Extract the (X, Y) coordinate from the center of the cell holding the provided text.  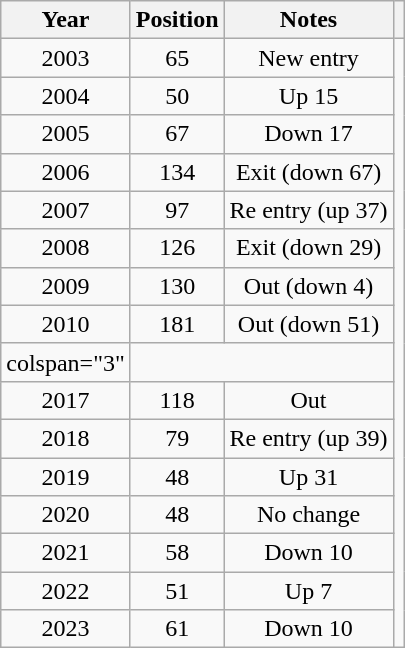
51 (177, 591)
Down 17 (308, 134)
Out (down 51) (308, 324)
118 (177, 400)
58 (177, 553)
Re entry (up 37) (308, 210)
Re entry (up 39) (308, 438)
61 (177, 629)
colspan="3" (66, 362)
2021 (66, 553)
Up 15 (308, 96)
2020 (66, 515)
Out (down 4) (308, 286)
Exit (down 29) (308, 248)
126 (177, 248)
2023 (66, 629)
Out (308, 400)
Position (177, 20)
New entry (308, 58)
Year (66, 20)
79 (177, 438)
134 (177, 172)
Notes (308, 20)
130 (177, 286)
2017 (66, 400)
181 (177, 324)
2022 (66, 591)
Up 31 (308, 477)
50 (177, 96)
2007 (66, 210)
Exit (down 67) (308, 172)
2004 (66, 96)
2008 (66, 248)
2003 (66, 58)
2009 (66, 286)
2019 (66, 477)
2018 (66, 438)
Up 7 (308, 591)
2005 (66, 134)
97 (177, 210)
2010 (66, 324)
67 (177, 134)
2006 (66, 172)
No change (308, 515)
65 (177, 58)
